Determine the (x, y) coordinate at the center of the cell enclosing the given text.  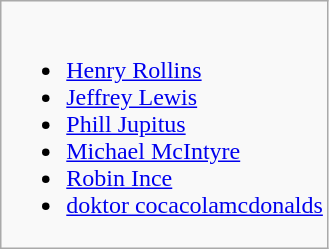
Henry RollinsJeffrey LewisPhill JupitusMichael McIntyreRobin Incedoktor cocacolamcdonalds (165, 125)
